Output the [x, y] coordinate of the center of the cell containing the given text.  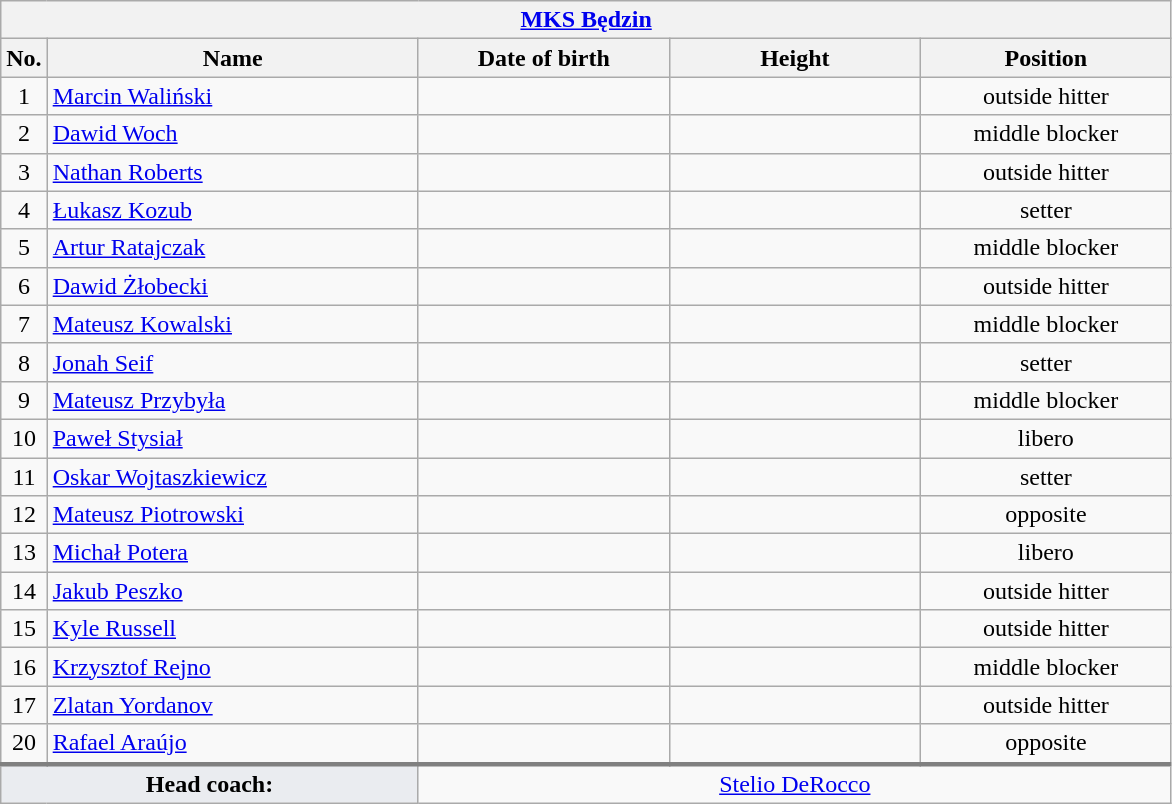
11 [24, 477]
10 [24, 438]
1 [24, 96]
Name [232, 58]
Artur Ratajczak [232, 248]
Jakub Peszko [232, 591]
No. [24, 58]
Mateusz Przybyła [232, 400]
Dawid Żłobecki [232, 286]
Kyle Russell [232, 629]
Zlatan Yordanov [232, 705]
Dawid Woch [232, 134]
Paweł Stysiał [232, 438]
Jonah Seif [232, 362]
Krzysztof Rejno [232, 667]
Mateusz Kowalski [232, 324]
Head coach: [210, 784]
8 [24, 362]
Łukasz Kozub [232, 210]
12 [24, 515]
14 [24, 591]
16 [24, 667]
4 [24, 210]
MKS Będzin [586, 20]
Nathan Roberts [232, 172]
Michał Potera [232, 553]
Oskar Wojtaszkiewicz [232, 477]
13 [24, 553]
Marcin Waliński [232, 96]
5 [24, 248]
2 [24, 134]
Mateusz Piotrowski [232, 515]
20 [24, 744]
9 [24, 400]
15 [24, 629]
Height [794, 58]
Stelio DeRocco [794, 784]
Rafael Araújo [232, 744]
7 [24, 324]
3 [24, 172]
Date of birth [544, 58]
6 [24, 286]
Position [1046, 58]
17 [24, 705]
